For the text-containing cell, return its midpoint in (x, y) coordinate format. 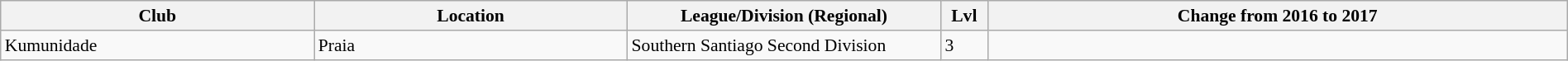
Praia (471, 45)
Lvl (964, 16)
3 (964, 45)
Kumunidade (157, 45)
Club (157, 16)
Change from 2016 to 2017 (1277, 16)
League/Division (Regional) (784, 16)
Location (471, 16)
Southern Santiago Second Division (784, 45)
